Determine the (x, y) coordinate at the center of the cell enclosing the given text.  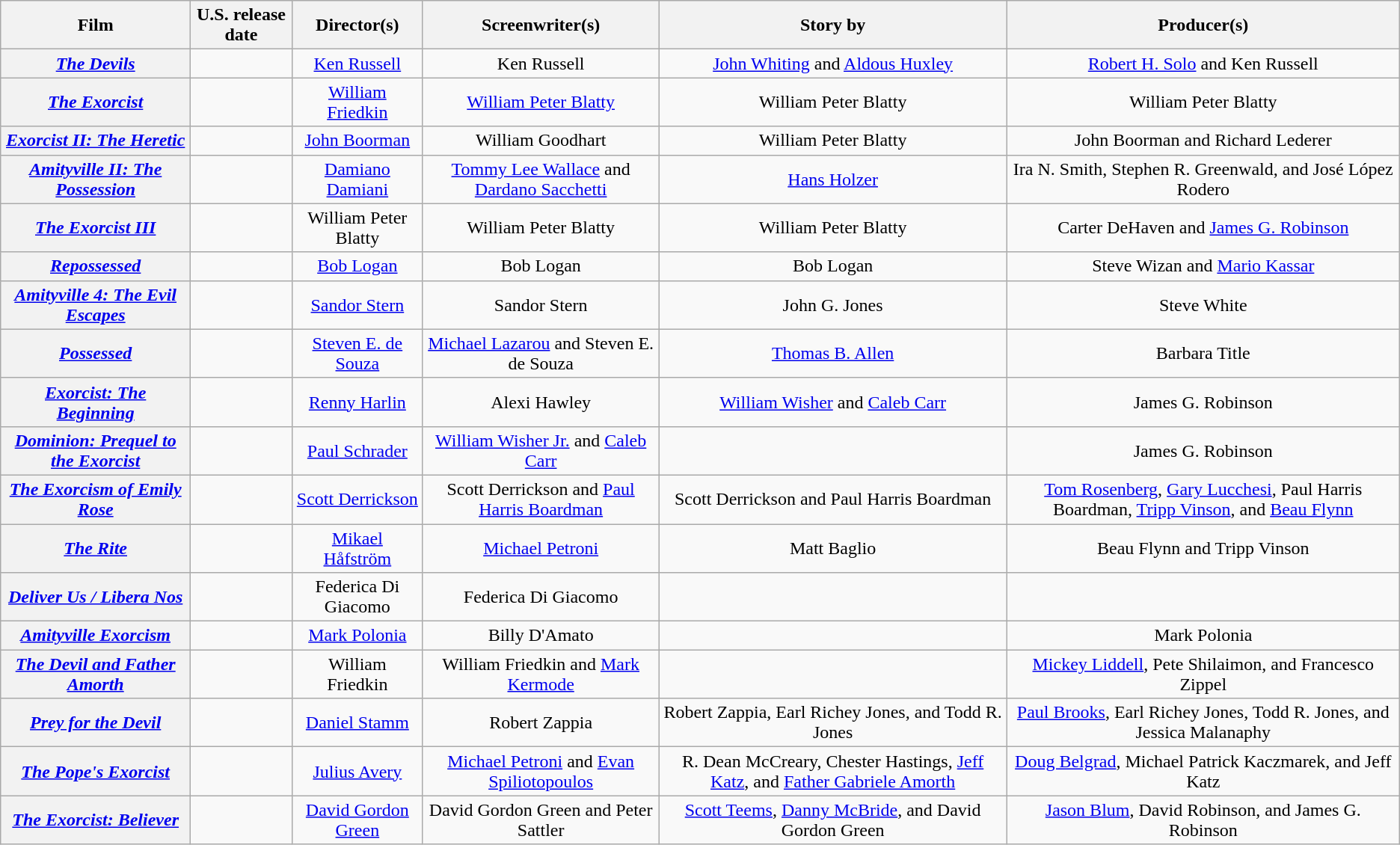
Tommy Lee Wallace and Dardano Sacchetti (541, 179)
David Gordon Green (357, 820)
Robert Zappia, Earl Richey Jones, and Todd R. Jones (833, 722)
Jason Blum, David Robinson, and James G. Robinson (1203, 820)
The Exorcism of Emily Rose (96, 500)
Amityville 4: The Evil Escapes (96, 305)
Exorcist II: The Heretic (96, 141)
Exorcist: The Beginning (96, 402)
The Rite (96, 547)
The Pope's Exorcist (96, 772)
Screenwriter(s) (541, 25)
Billy D'Amato (541, 636)
William Friedkin and Mark Kermode (541, 675)
David Gordon Green and Peter Sattler (541, 820)
Amityville II: The Possession (96, 179)
Doug Belgrad, Michael Patrick Kaczmarek, and Jeff Katz (1203, 772)
Dominion: Prequel to the Exorcist (96, 450)
Carter DeHaven and James G. Robinson (1203, 227)
Prey for the Devil (96, 722)
Repossessed (96, 266)
Michael Lazarou and Steven E. de Souza (541, 353)
Deliver Us / Libera Nos (96, 597)
Steven E. de Souza (357, 353)
Michael Petroni and Evan Spiliotopoulos (541, 772)
Paul Schrader (357, 450)
Amityville Exorcism (96, 636)
Barbara Title (1203, 353)
Alexi Hawley (541, 402)
Producer(s) (1203, 25)
William Goodhart (541, 141)
Scott Teems, Danny McBride, and David Gordon Green (833, 820)
Michael Petroni (541, 547)
Director(s) (357, 25)
Matt Baglio (833, 547)
The Exorcist (96, 102)
Robert H. Solo and Ken Russell (1203, 64)
John Boorman (357, 141)
Mickey Liddell, Pete Shilaimon, and Francesco Zippel (1203, 675)
William Wisher Jr. and Caleb Carr (541, 450)
Damiano Damiani (357, 179)
Ira N. Smith, Stephen R. Greenwald, and José López Rodero (1203, 179)
The Exorcist III (96, 227)
The Devils (96, 64)
William Wisher and Caleb Carr (833, 402)
The Devil and Father Amorth (96, 675)
Mikael Håfström (357, 547)
Possessed (96, 353)
U.S. release date (242, 25)
John Whiting and Aldous Huxley (833, 64)
Robert Zappia (541, 722)
John G. Jones (833, 305)
Story by (833, 25)
Julius Avery (357, 772)
Scott Derrickson (357, 500)
John Boorman and Richard Lederer (1203, 141)
Daniel Stamm (357, 722)
The Exorcist: Believer (96, 820)
Thomas B. Allen (833, 353)
Steve White (1203, 305)
Film (96, 25)
Paul Brooks, Earl Richey Jones, Todd R. Jones, and Jessica Malanaphy (1203, 722)
Steve Wizan and Mario Kassar (1203, 266)
Tom Rosenberg, Gary Lucchesi, Paul Harris Boardman, Tripp Vinson, and Beau Flynn (1203, 500)
Hans Holzer (833, 179)
Beau Flynn and Tripp Vinson (1203, 547)
R. Dean McCreary, Chester Hastings, Jeff Katz, and Father Gabriele Amorth (833, 772)
Renny Harlin (357, 402)
